Output the [X, Y] coordinate of the center of the cell containing the given text.  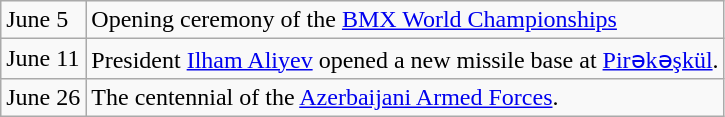
The centennial of the Azerbaijani Armed Forces. [405, 97]
President Ilham Aliyev opened a new missile base at Pirəkəşkül. [405, 59]
June 5 [44, 20]
June 26 [44, 97]
Opening ceremony of the BMX World Championships [405, 20]
June 11 [44, 59]
